Provide the (X, Y) coordinate of the cell's center where the given text is located.  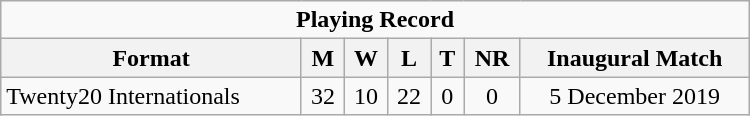
Playing Record (375, 20)
W (366, 58)
T (448, 58)
Twenty20 Internationals (152, 96)
10 (366, 96)
L (410, 58)
Format (152, 58)
22 (410, 96)
5 December 2019 (634, 96)
Inaugural Match (634, 58)
M (322, 58)
32 (322, 96)
NR (492, 58)
